Identify which cell holds the provided text, then report its [X, Y] central coordinate. 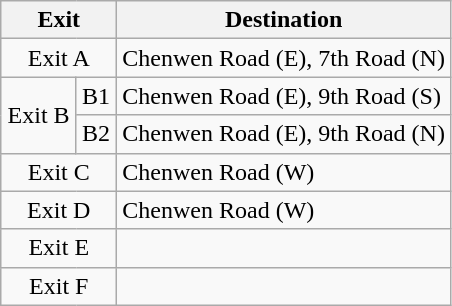
Exit F [59, 286]
Exit A [59, 58]
Chenwen Road (E), 7th Road (N) [284, 58]
B2 [96, 134]
Exit D [59, 210]
Destination [284, 20]
Exit B [39, 115]
Exit C [59, 172]
Chenwen Road (E), 9th Road (S) [284, 96]
Chenwen Road (E), 9th Road (N) [284, 134]
Exit E [59, 248]
Exit [59, 20]
B1 [96, 96]
